Scan for the cell matching the given text and deliver its [x, y] coordinate at center. 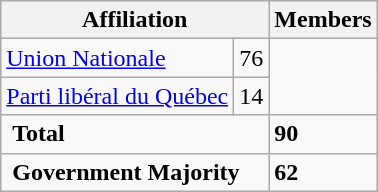
Affiliation [135, 20]
Members [323, 20]
62 [323, 172]
Total [135, 134]
Parti libéral du Québec [118, 96]
Union Nationale [118, 58]
Government Majority [135, 172]
14 [252, 96]
90 [323, 134]
76 [252, 58]
